From the cell containing the given text, extract its center point as (X, Y) coordinate. 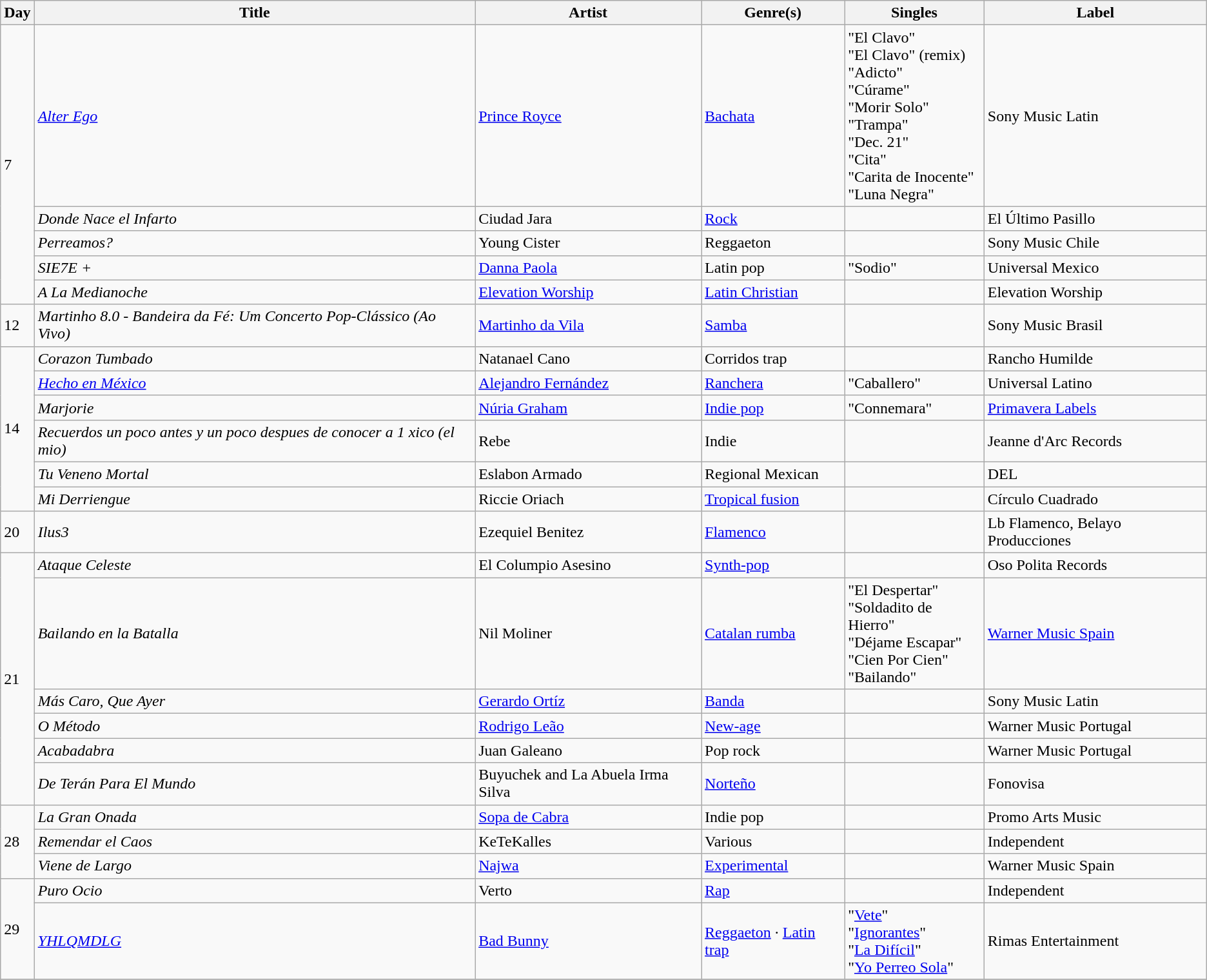
Rock (773, 219)
Rancho Humilde (1095, 358)
Sony Music Brasil (1095, 325)
Gerardo Ortíz (588, 701)
Círculo Cuadrado (1095, 498)
12 (17, 325)
Young Cister (588, 243)
Eslabon Armado (588, 474)
Donde Nace el Infarto (254, 219)
Genre(s) (773, 13)
Promo Arts Music (1095, 817)
Martinho 8.0 - Bandeira da Fé: Um Concerto Pop-Clássico (Ao Vivo) (254, 325)
"El Despertar""Soldadito de Hierro""Déjame Escapar""Cien Por Cien""Bailando" (914, 633)
Pop rock (773, 750)
Más Caro, Que Ayer (254, 701)
Flamenco (773, 533)
"El Clavo""El Clavo" (remix)"Adicto""Cúrame""Morir Solo""Trampa""Dec. 21""Cita""Carita de Inocente""Luna Negra" (914, 116)
Ezequiel Benitez (588, 533)
Catalan rumba (773, 633)
Bailando en la Batalla (254, 633)
Reggaeton (773, 243)
Artist (588, 13)
Bad Bunny (588, 941)
Singles (914, 13)
O Método (254, 726)
Nil Moliner (588, 633)
Title (254, 13)
Latin Christian (773, 292)
Various (773, 841)
Alejandro Fernández (588, 383)
Riccie Oriach (588, 498)
Universal Latino (1095, 383)
Buyuchek and La Abuela Irma Silva (588, 784)
Bachata (773, 116)
Fonovisa (1095, 784)
Alter Ego (254, 116)
KeTeKalles (588, 841)
Universal Mexico (1095, 268)
Natanael Cano (588, 358)
Corazon Tumbado (254, 358)
Oso Polita Records (1095, 565)
New-age (773, 726)
YHLQMDLG (254, 941)
SIE7E + (254, 268)
Primavera Labels (1095, 407)
29 (17, 928)
Najwa (588, 866)
La Gran Onada (254, 817)
Synth-pop (773, 565)
Hecho en México (254, 383)
Sony Music Chile (1095, 243)
Latin pop (773, 268)
Marjorie (254, 407)
"Sodio" (914, 268)
A La Medianoche (254, 292)
Juan Galeano (588, 750)
Mi Derriengue (254, 498)
Rebe (588, 441)
Martinho da Vila (588, 325)
Norteño (773, 784)
Ataque Celeste (254, 565)
Indie (773, 441)
Acabadabra (254, 750)
Prince Royce (588, 116)
Reggaeton · Latin trap (773, 941)
DEL (1095, 474)
Perreamos? (254, 243)
Ciudad Jara (588, 219)
7 (17, 165)
Danna Paola (588, 268)
Experimental (773, 866)
Rodrigo Leão (588, 726)
Núria Graham (588, 407)
Tu Veneno Mortal (254, 474)
14 (17, 428)
El Columpio Asesino (588, 565)
Ranchera (773, 383)
Puro Ocio (254, 890)
21 (17, 679)
Sopa de Cabra (588, 817)
20 (17, 533)
Tropical fusion (773, 498)
Remendar el Caos (254, 841)
Day (17, 13)
Corridos trap (773, 358)
28 (17, 841)
"Connemara" (914, 407)
Jeanne d'Arc Records (1095, 441)
Ilus3 (254, 533)
Lb Flamenco, Belayo Producciones (1095, 533)
Verto (588, 890)
"Vete""Ignorantes""La Difícil""Yo Perreo Sola" (914, 941)
Recuerdos un poco antes y un poco despues de conocer a 1 xico (el mio) (254, 441)
Viene de Largo (254, 866)
Samba (773, 325)
Regional Mexican (773, 474)
El Último Pasillo (1095, 219)
De Terán Para El Mundo (254, 784)
Rap (773, 890)
Label (1095, 13)
Banda (773, 701)
Rimas Entertainment (1095, 941)
"Caballero" (914, 383)
